Search for the cell housing the specified text and yield its [X, Y] center coordinate. 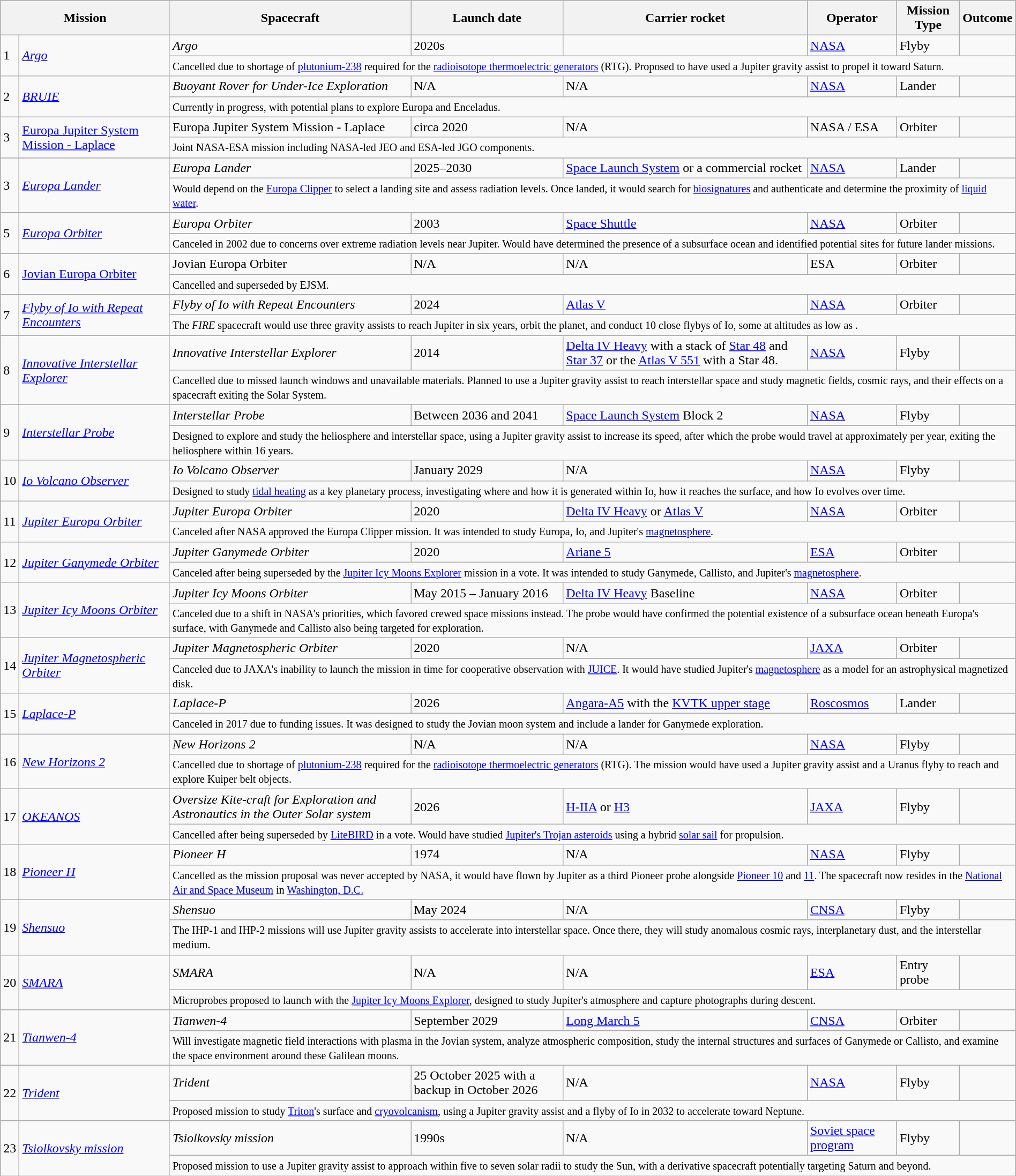
Between 2036 and 2041 [487, 415]
Atlas V [685, 305]
2020s [487, 46]
1990s [487, 1138]
Mission [85, 18]
Spacecraft [290, 18]
22 [10, 1093]
Joint NASA-ESA mission including NASA-led JEO and ESA-led JGO components. [593, 147]
Currently in progress, with potential plans to explore Europa and Enceladus. [593, 107]
Angara-A5 with the KVTK upper stage [685, 703]
14 [10, 665]
16 [10, 762]
8 [10, 370]
Ariane 5 [685, 552]
Cancelled and superseded by EJSM. [593, 284]
10 [10, 481]
H-IIA or H3 [685, 807]
2003 [487, 223]
Roscosmos [852, 703]
Space Shuttle [685, 223]
Delta IV Heavy or Atlas V [685, 511]
Proposed mission to study Triton's surface and cryovolcanism, using a Jupiter gravity assist and a flyby of Io in 2032 to accelerate toward Neptune. [593, 1111]
13 [10, 610]
OKEANOS [94, 817]
2014 [487, 353]
Oversize Kite-craft for Exploration and Astronautics in the Outer Solar system [290, 807]
1 [10, 56]
19 [10, 927]
Mission Type [928, 18]
5 [10, 233]
Soviet space program [852, 1138]
Space Launch System Block 2 [685, 415]
Canceled in 2017 due to funding issues. It was designed to study the Jovian moon system and include a lander for Ganymede exploration. [593, 724]
9 [10, 433]
Carrier rocket [685, 18]
6 [10, 274]
January 2029 [487, 470]
7 [10, 315]
Outcome [988, 18]
Delta IV Heavy Baseline [685, 593]
Entry probe [928, 972]
Delta IV Heavy with a stack of Star 48 and Star 37 or the Atlas V 551 with a Star 48. [685, 353]
September 2029 [487, 1020]
25 October 2025 with a backup in October 2026 [487, 1082]
12 [10, 562]
18 [10, 872]
21 [10, 1037]
15 [10, 714]
May 2015 – January 2016 [487, 593]
NASA / ESA [852, 127]
2025–2030 [487, 168]
2024 [487, 305]
Cancelled after being superseded by LiteBIRD in a vote. Would have studied Jupiter's Trojan asteroids using a hybrid solar sail for propulsion. [593, 834]
BRUIE [94, 96]
11 [10, 521]
Microprobes proposed to launch with the Jupiter Icy Moons Explorer, designed to study Jupiter's atmosphere and capture photographs during descent. [593, 1000]
1974 [487, 855]
23 [10, 1149]
Launch date [487, 18]
circa 2020 [487, 127]
2 [10, 96]
20 [10, 983]
Operator [852, 18]
May 2024 [487, 910]
Buoyant Rover for Under-Ice Exploration [290, 86]
Space Launch System or a commercial rocket [685, 168]
17 [10, 817]
Long March 5 [685, 1020]
Canceled after NASA approved the Europa Clipper mission. It was intended to study Europa, Io, and Jupiter's magnetosphere. [593, 531]
